Output the [x, y] coordinate of the center of the cell containing the given text.  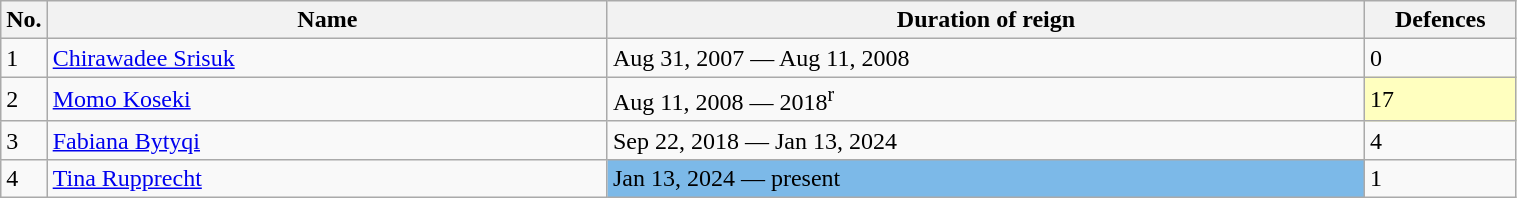
Jan 13, 2024 — present [986, 178]
Tina Rupprecht [327, 178]
Aug 31, 2007 — Aug 11, 2008 [986, 58]
Fabiana Bytyqi [327, 140]
Chirawadee Srisuk [327, 58]
Aug 11, 2008 — 2018r [986, 100]
17 [1441, 100]
No. [24, 20]
0 [1441, 58]
Name [327, 20]
2 [24, 100]
Sep 22, 2018 — Jan 13, 2024 [986, 140]
Defences [1441, 20]
Duration of reign [986, 20]
Momo Koseki [327, 100]
3 [24, 140]
